Capture the cell that displays the provided text and extract its (x, y) central coordinate. 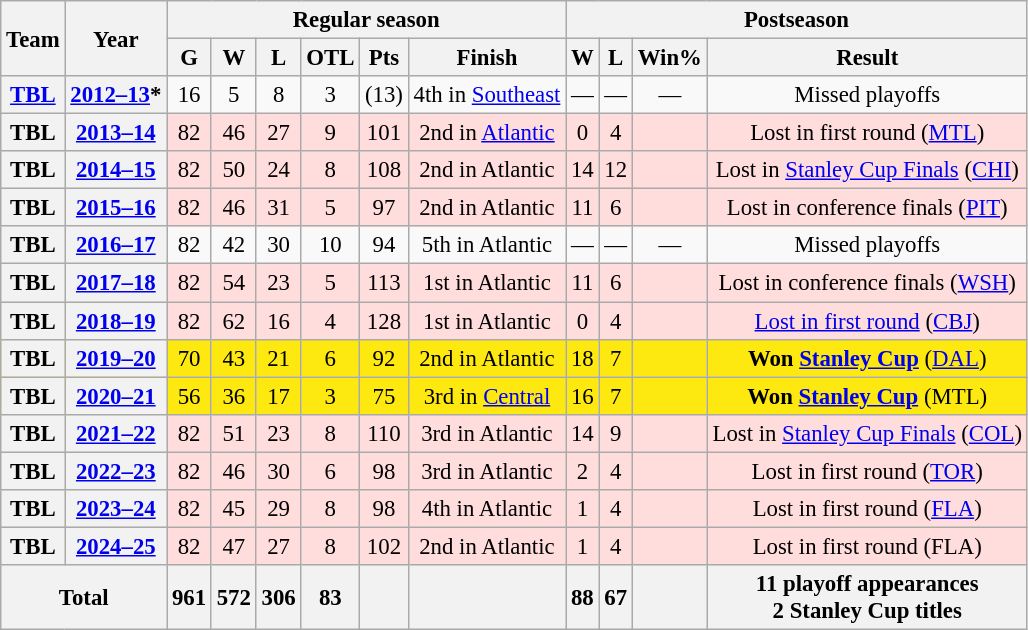
2019–20 (116, 358)
31 (278, 208)
Result (867, 58)
572 (234, 598)
4th in Southeast (486, 95)
Pts (384, 58)
2 (582, 471)
2021–22 (116, 433)
Lost in conference finals (PIT) (867, 208)
Lost in first round (TOR) (867, 471)
G (190, 58)
Won Stanley Cup (DAL) (867, 358)
961 (190, 598)
18 (582, 358)
110 (384, 433)
47 (234, 546)
3rd in Central (486, 396)
62 (234, 321)
10 (330, 245)
Lost in first round (CBJ) (867, 321)
OTL (330, 58)
11 playoff appearances2 Stanley Cup titles (867, 598)
50 (234, 170)
4th in Atlantic (486, 509)
102 (384, 546)
2012–13* (116, 95)
2016–17 (116, 245)
Lost in first round (MTL) (867, 133)
2020–21 (116, 396)
29 (278, 509)
17 (278, 396)
Lost in Stanley Cup Finals (CHI) (867, 170)
Total (84, 598)
Lost in conference finals (WSH) (867, 283)
2015–16 (116, 208)
56 (190, 396)
43 (234, 358)
83 (330, 598)
2023–24 (116, 509)
21 (278, 358)
306 (278, 598)
5th in Atlantic (486, 245)
70 (190, 358)
88 (582, 598)
2024–25 (116, 546)
101 (384, 133)
75 (384, 396)
2013–14 (116, 133)
67 (616, 598)
Year (116, 38)
45 (234, 509)
42 (234, 245)
108 (384, 170)
51 (234, 433)
Finish (486, 58)
128 (384, 321)
Postseason (797, 20)
12 (616, 170)
(13) (384, 95)
92 (384, 358)
2018–19 (116, 321)
Won Stanley Cup (MTL) (867, 396)
97 (384, 208)
Regular season (366, 20)
2014–15 (116, 170)
113 (384, 283)
2017–18 (116, 283)
Win% (670, 58)
54 (234, 283)
94 (384, 245)
36 (234, 396)
2022–23 (116, 471)
24 (278, 170)
Team (33, 38)
Lost in Stanley Cup Finals (COL) (867, 433)
